Determine the (X, Y) coordinate at the center of the cell enclosing the given text.  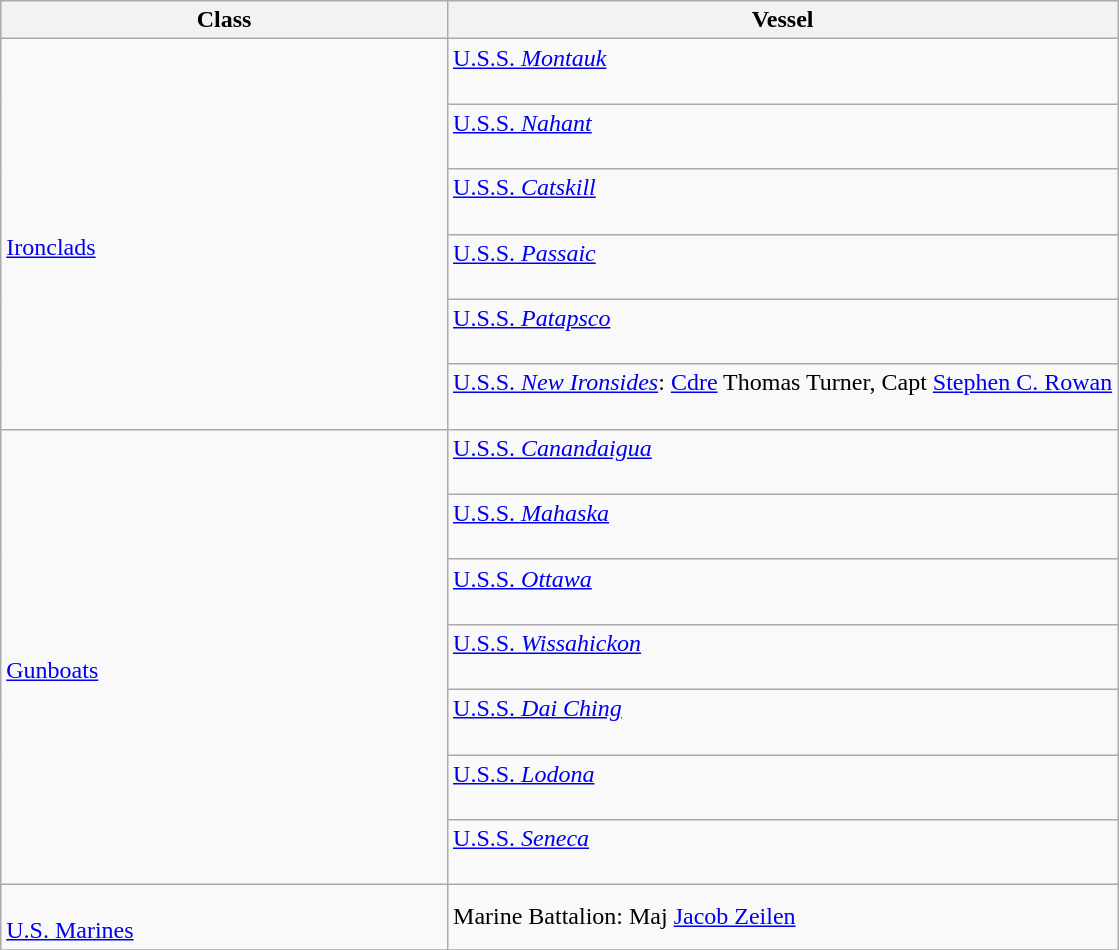
U.S.S. Canandaigua (783, 462)
U.S.S. Wissahickon (783, 656)
U.S.S. Patapsco (783, 332)
U.S.S. Nahant (783, 136)
U.S.S. New Ironsides: Cdre Thomas Turner, Capt Stephen C. Rowan (783, 396)
Class (224, 20)
Gunboats (224, 656)
U.S.S. Montauk (783, 72)
U.S.S. Lodona (783, 786)
Ironclads (224, 234)
U.S.S. Passaic (783, 266)
U.S. Marines (224, 918)
U.S.S. Seneca (783, 852)
U.S.S. Ottawa (783, 592)
U.S.S. Dai Ching (783, 722)
U.S.S. Catskill (783, 202)
U.S.S. Mahaska (783, 526)
Vessel (783, 20)
Marine Battalion: Maj Jacob Zeilen (783, 918)
